Pinpoint the cell where the given text exists, returning its (X, Y) midpoint coordinate. 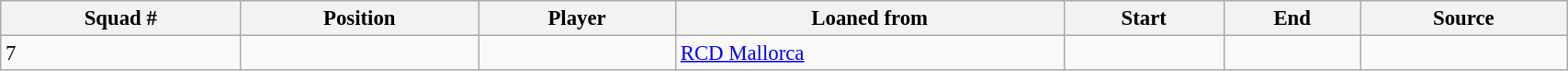
RCD Mallorca (869, 53)
Loaned from (869, 18)
7 (121, 53)
Player (577, 18)
End (1292, 18)
Position (360, 18)
Start (1144, 18)
Squad # (121, 18)
Source (1464, 18)
